Detect which cell encompasses the target text, then output its [x, y] center coordinate. 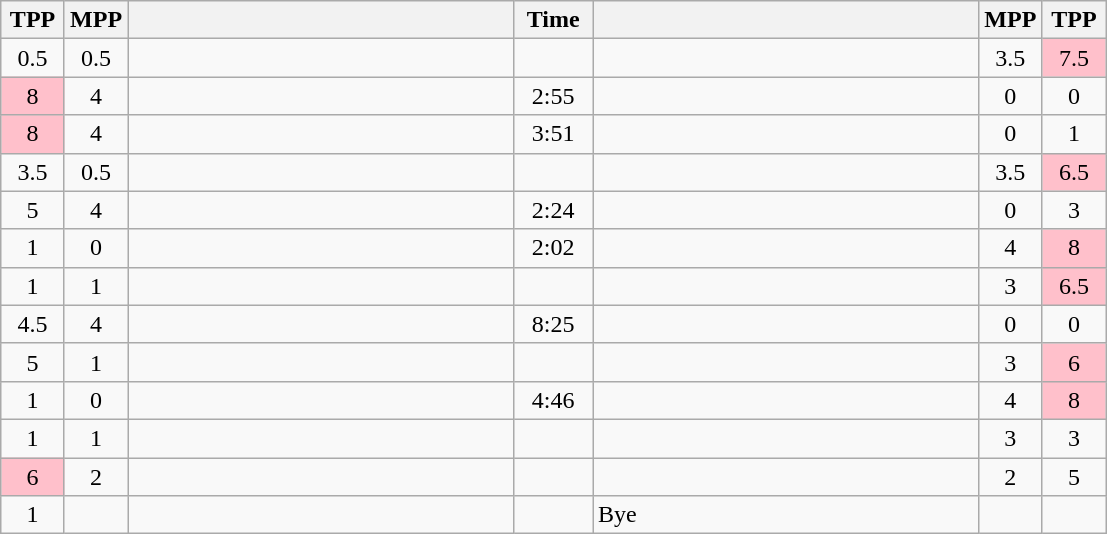
2:02 [554, 248]
4:46 [554, 400]
2:55 [554, 96]
2:24 [554, 210]
8:25 [554, 324]
4.5 [33, 324]
7.5 [1074, 58]
Time [554, 20]
3:51 [554, 134]
Bye [785, 515]
